Determine the [X, Y] coordinate at the center of the cell enclosing the given text.  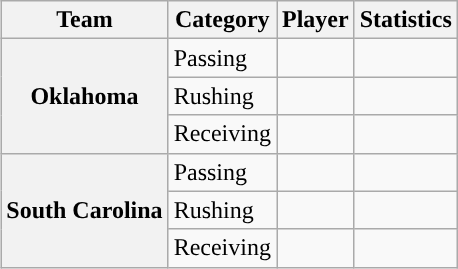
Statistics [406, 20]
Team [84, 20]
Oklahoma [84, 96]
Category [222, 20]
Player [315, 20]
South Carolina [84, 210]
